Return the (x, y) coordinate for the center point of the cell that contains the specified text.  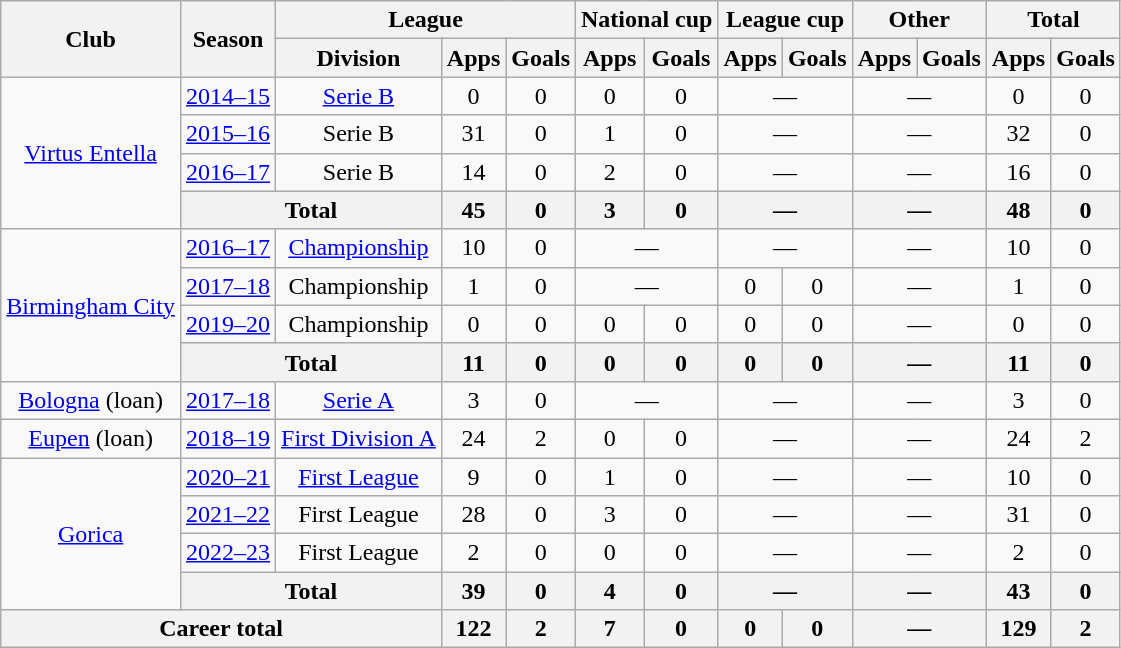
43 (1018, 591)
7 (610, 629)
First Division A (359, 438)
2022–23 (228, 553)
45 (473, 210)
2021–22 (228, 515)
Serie A (359, 400)
122 (473, 629)
9 (473, 477)
Club (91, 39)
2020–21 (228, 477)
2018–19 (228, 438)
16 (1018, 172)
39 (473, 591)
League (426, 20)
Season (228, 39)
Other (919, 20)
Gorica (91, 534)
2019–20 (228, 324)
129 (1018, 629)
Division (359, 58)
Bologna (loan) (91, 400)
Virtus Entella (91, 153)
Birmingham City (91, 305)
28 (473, 515)
National cup (647, 20)
2014–15 (228, 96)
League cup (785, 20)
Career total (222, 629)
14 (473, 172)
48 (1018, 210)
4 (610, 591)
Eupen (loan) (91, 438)
2015–16 (228, 134)
32 (1018, 134)
